Detect which cell encompasses the target text, then output its [X, Y] center coordinate. 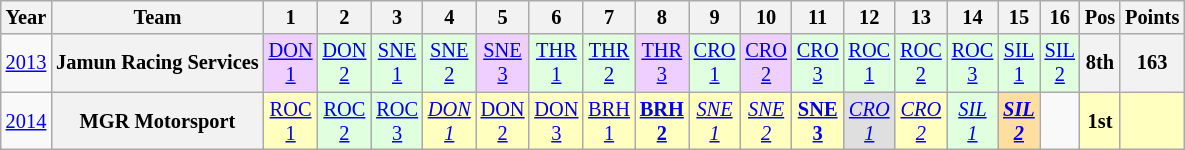
5 [503, 17]
THR1 [556, 63]
163 [1152, 63]
MGR Motorsport [157, 121]
Year [26, 17]
2 [344, 17]
9 [715, 17]
1 [291, 17]
16 [1060, 17]
DON3 [556, 121]
2013 [26, 63]
3 [397, 17]
11 [818, 17]
BRH1 [609, 121]
BRH2 [662, 121]
7 [609, 17]
Points [1152, 17]
Pos [1100, 17]
8th [1100, 63]
Team [157, 17]
15 [1018, 17]
THR3 [662, 63]
8 [662, 17]
6 [556, 17]
14 [973, 17]
10 [766, 17]
2014 [26, 121]
Jamun Racing Services [157, 63]
13 [921, 17]
4 [450, 17]
THR2 [609, 63]
12 [869, 17]
1st [1100, 121]
CRO3 [818, 63]
